Capture the cell that displays the provided text and extract its (x, y) central coordinate. 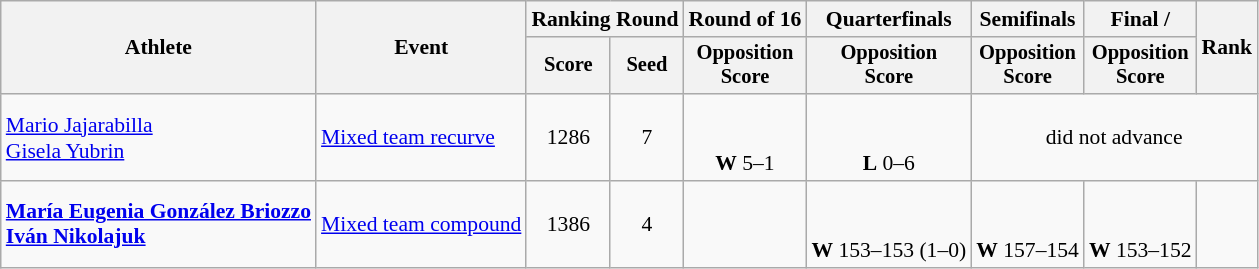
Mixed team compound (421, 224)
Ranking Round (604, 19)
W 153–152 (1140, 224)
Event (421, 48)
Score (568, 66)
W 157–154 (1028, 224)
Semifinals (1028, 19)
Round of 16 (746, 19)
1386 (568, 224)
Mixed team recurve (421, 138)
W 5–1 (746, 138)
7 (646, 138)
Quarterfinals (888, 19)
did not advance (1114, 138)
Athlete (158, 48)
Seed (646, 66)
1286 (568, 138)
4 (646, 224)
L 0–6 (888, 138)
Final / (1140, 19)
María Eugenia González BriozzoIván Nikolajuk (158, 224)
Rank (1228, 48)
Mario JajarabillaGisela Yubrin (158, 138)
W 153–153 (1–0) (888, 224)
